Detect which cell encompasses the target text, then output its [X, Y] center coordinate. 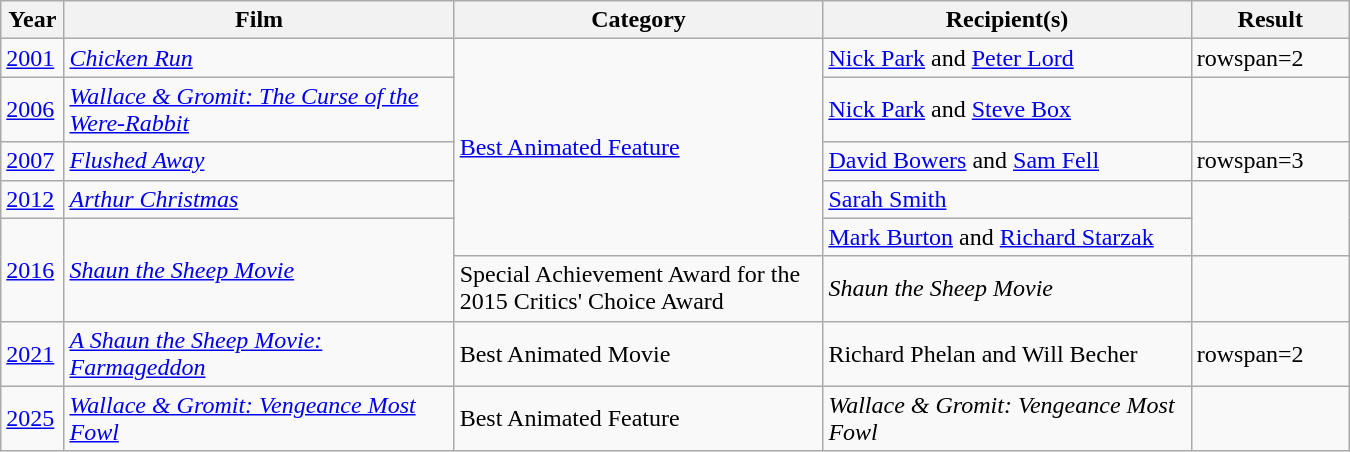
2006 [32, 110]
2012 [32, 199]
Special Achievement Award for the 2015 Critics' Choice Award [638, 288]
Richard Phelan and Will Becher [1007, 354]
Sarah Smith [1007, 199]
Nick Park and Steve Box [1007, 110]
Mark Burton and Richard Starzak [1007, 237]
Film [259, 20]
Flushed Away [259, 161]
Arthur Christmas [259, 199]
Wallace & Gromit: The Curse of the Were-Rabbit [259, 110]
Year [32, 20]
Recipient(s) [1007, 20]
2025 [32, 418]
2016 [32, 270]
rowspan=3 [1270, 161]
2021 [32, 354]
David Bowers and Sam Fell [1007, 161]
Nick Park and Peter Lord [1007, 58]
Category [638, 20]
2007 [32, 161]
A Shaun the Sheep Movie: Farmageddon [259, 354]
Chicken Run [259, 58]
Result [1270, 20]
Best Animated Movie [638, 354]
2001 [32, 58]
